Capture the cell that displays the provided text and extract its [x, y] central coordinate. 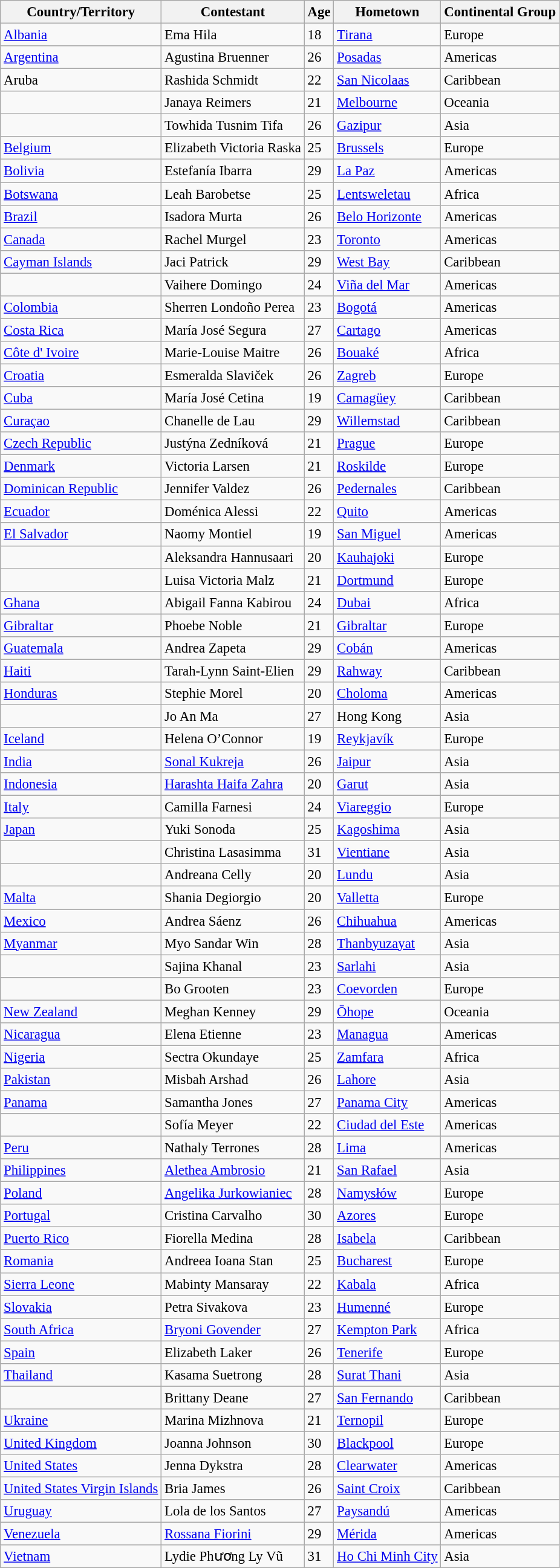
Paysandú [387, 1511]
Age [319, 12]
La Paz [387, 171]
Bolivia [81, 171]
Slovakia [81, 1307]
Uruguay [81, 1511]
Lentsweletau [387, 194]
Reykjavík [387, 739]
Spain [81, 1352]
Italy [81, 807]
Haiti [81, 671]
Azores [387, 1216]
Jenna Dykstra [233, 1466]
Costa Rica [81, 330]
Tenerife [387, 1352]
Tirana [387, 35]
Panama [81, 1102]
Zagreb [387, 375]
South Africa [81, 1329]
Pakistan [81, 1080]
Albania [81, 35]
Myo Sandar Win [233, 943]
Czech Republic [81, 444]
Angelika Jurkowianiec [233, 1193]
Sherren Londoño Perea [233, 308]
Andreea Ioana Stan [233, 1262]
Doménica Alessi [233, 512]
Gazipur [387, 126]
Bouaké [387, 353]
Melbourne [387, 103]
Curaçao [81, 421]
Prague [387, 444]
Vaihere Domingo [233, 285]
Zamfara [387, 1057]
Lola de los Santos [233, 1511]
Fiorella Medina [233, 1239]
Sofía Meyer [233, 1125]
Ecuador [81, 512]
Abigail Fanna Kabirou [233, 602]
Cobán [387, 648]
Kempton Park [387, 1329]
Aleksandra Hannusaari [233, 557]
Viareggio [387, 807]
Cristina Carvalho [233, 1216]
Ōhope [387, 1011]
Dortmund [387, 580]
United States [81, 1466]
Pedernales [387, 489]
Jaipur [387, 762]
Nathaly Terrones [233, 1148]
Justýna Zedníková [233, 444]
Sierra Leone [81, 1284]
Lima [387, 1148]
Kagoshima [387, 830]
Chihuahua [387, 921]
Mabinty Mansaray [233, 1284]
Rachel Murgel [233, 239]
Aruba [81, 80]
Choloma [387, 694]
Esmeralda Slaviček [233, 375]
Belo Horizonte [387, 216]
Chanelle de Lau [233, 421]
Camagüey [387, 398]
Romania [81, 1262]
Bryoni Govender [233, 1329]
Joanna Johnson [233, 1443]
Cuba [81, 398]
San Miguel [387, 535]
Humenné [387, 1307]
Cayman Islands [81, 262]
Iceland [81, 739]
Rossana Fiorini [233, 1534]
Elizabeth Laker [233, 1352]
Lydie Phương Ly Vũ [233, 1557]
Quito [387, 512]
Colombia [81, 308]
Jaci Patrick [233, 262]
Posadas [387, 57]
Canada [81, 239]
Dominican Republic [81, 489]
Willemstad [387, 421]
Belgium [81, 148]
Country/Territory [81, 12]
Bo Grooten [233, 989]
Misbah Arshad [233, 1080]
Ho Chi Minh City [387, 1557]
Brazil [81, 216]
Toronto [387, 239]
Sonal Kukreja [233, 762]
Marie-Louise Maitre [233, 353]
Vientiane [387, 853]
West Bay [387, 262]
Jennifer Valdez [233, 489]
Ukraine [81, 1421]
Christina Lasasimma [233, 853]
Botswana [81, 194]
Isabela [387, 1239]
María José Segura [233, 330]
Blackpool [387, 1443]
Thailand [81, 1375]
Nicaragua [81, 1034]
Argentina [81, 57]
Victoria Larsen [233, 466]
Alethea Ambrosio [233, 1170]
Sectra Okundaye [233, 1057]
Towhida Tusnim Tifa [233, 126]
María José Cetina [233, 398]
Agustina Bruenner [233, 57]
Lundu [387, 876]
Leah Barobetse [233, 194]
Lahore [387, 1080]
San Rafael [387, 1170]
Tarah-Lynn Saint-Elien [233, 671]
Ternopil [387, 1421]
Sajina Khanal [233, 966]
Mérida [387, 1534]
Yuki Sonoda [233, 830]
Panama City [387, 1102]
Malta [81, 898]
Hong Kong [387, 716]
Thanbyuzayat [387, 943]
United Kingdom [81, 1443]
Brussels [387, 148]
Dubai [387, 602]
El Salvador [81, 535]
Denmark [81, 466]
Japan [81, 830]
Meghan Kenney [233, 1011]
Brittany Deane [233, 1398]
Marina Mizhnova [233, 1421]
Shania Degiorgio [233, 898]
Venezuela [81, 1534]
Helena O’Connor [233, 739]
Guatemala [81, 648]
Rashida Schmidt [233, 80]
Kauhajoki [387, 557]
Andreana Celly [233, 876]
Bucharest [387, 1262]
Rahway [387, 671]
Poland [81, 1193]
Jo An Ma [233, 716]
Petra Sivakova [233, 1307]
Philippines [81, 1170]
Hometown [387, 12]
Phoebe Noble [233, 625]
Honduras [81, 694]
Valletta [387, 898]
Nigeria [81, 1057]
Luisa Victoria Malz [233, 580]
Managua [387, 1034]
Garut [387, 784]
Vietnam [81, 1557]
Indonesia [81, 784]
Elena Etienne [233, 1034]
Andrea Sáenz [233, 921]
Ghana [81, 602]
Harashta Haifa Zahra [233, 784]
Naomy Montiel [233, 535]
Sarlahi [387, 966]
New Zealand [81, 1011]
Ema Hila [233, 35]
Côte d' Ivoire [81, 353]
Continental Group [500, 12]
Saint Croix [387, 1489]
Puerto Rico [81, 1239]
United States Virgin Islands [81, 1489]
Coevorden [387, 989]
San Nicolaas [387, 80]
Bria James [233, 1489]
Croatia [81, 375]
Peru [81, 1148]
Andrea Zapeta [233, 648]
Samantha Jones [233, 1102]
Viña del Mar [387, 285]
Kasama Suetrong [233, 1375]
Clearwater [387, 1466]
Elizabeth Victoria Raska [233, 148]
Mexico [81, 921]
San Fernando [387, 1398]
18 [319, 35]
Stephie Morel [233, 694]
Cartago [387, 330]
Myanmar [81, 943]
Camilla Farnesi [233, 807]
Roskilde [387, 466]
Estefanía Ibarra [233, 171]
Isadora Murta [233, 216]
Ciudad del Este [387, 1125]
Kabala [387, 1284]
India [81, 762]
Portugal [81, 1216]
Contestant [233, 12]
Bogotá [387, 308]
Surat Thani [387, 1375]
Namysłów [387, 1193]
Janaya Reimers [233, 103]
